For the text-containing cell, return its midpoint in [X, Y] coordinate format. 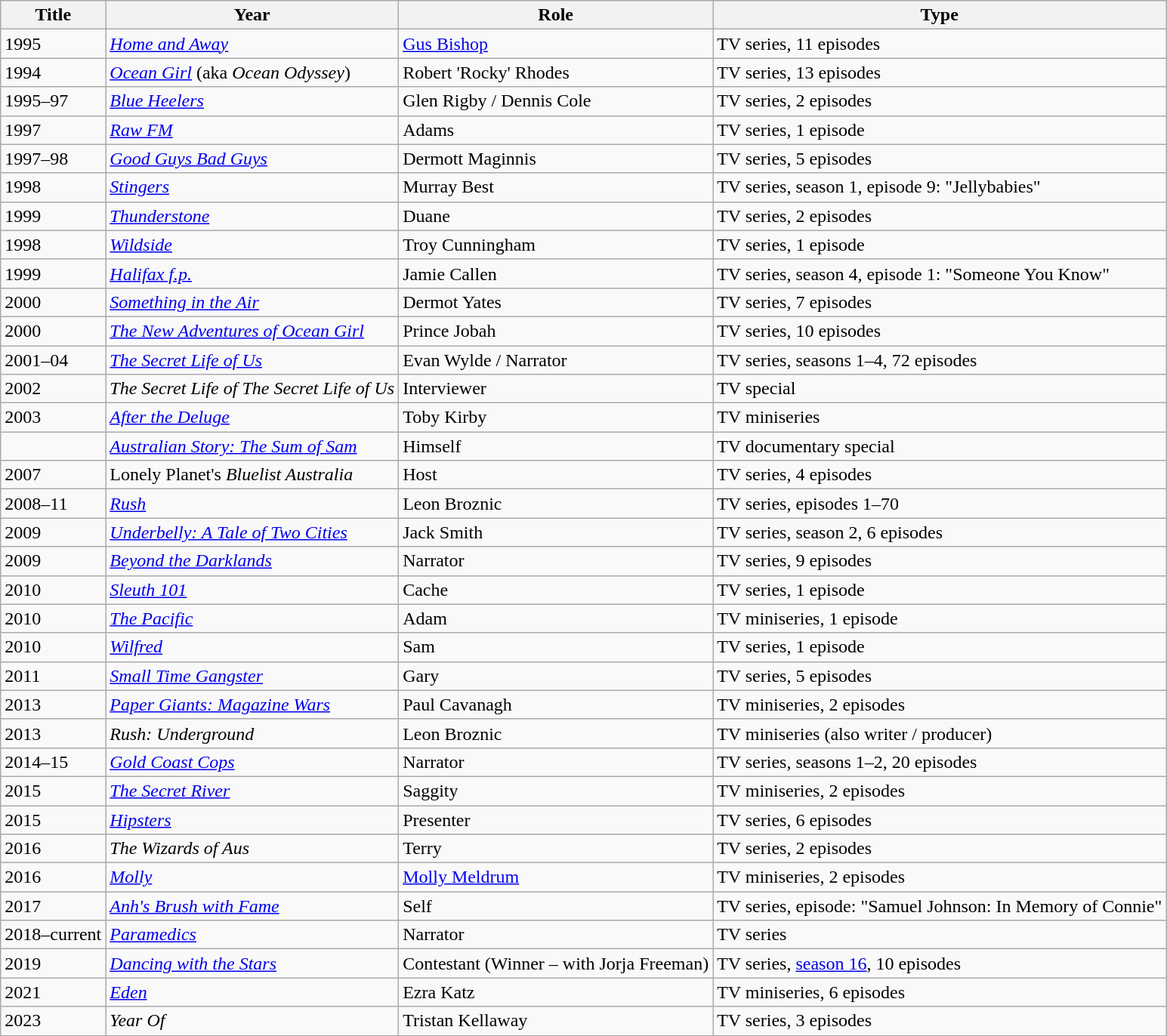
Underbelly: A Tale of Two Cities [252, 532]
Role [556, 15]
TV miniseries, 6 episodes [940, 992]
Halifax f.p. [252, 273]
Gary [556, 676]
Duane [556, 216]
1995 [53, 44]
Sleuth 101 [252, 590]
Saggity [556, 791]
2002 [53, 389]
Glen Rigby / Dennis Cole [556, 101]
Murray Best [556, 187]
Raw FM [252, 130]
The Secret Life of Us [252, 360]
TV series, 13 episodes [940, 72]
TV miniseries, 1 episode [940, 618]
Eden [252, 992]
Molly [252, 877]
Small Time Gangster [252, 676]
TV series [940, 935]
The New Adventures of Ocean Girl [252, 331]
2019 [53, 964]
Rush: Underground [252, 733]
TV series, 11 episodes [940, 44]
The Pacific [252, 618]
Ezra Katz [556, 992]
TV series, episodes 1–70 [940, 504]
Thunderstone [252, 216]
Australian Story: The Sum of Sam [252, 446]
TV series, seasons 1–4, 72 episodes [940, 360]
Anh's Brush with Fame [252, 906]
Host [556, 475]
Paul Cavanagh [556, 705]
TV series, episode: "Samuel Johnson: In Memory of Connie" [940, 906]
Rush [252, 504]
TV series, season 16, 10 episodes [940, 964]
TV series, 10 episodes [940, 331]
Sam [556, 647]
Year [252, 15]
Jack Smith [556, 532]
Lonely Planet's Bluelist Australia [252, 475]
Molly Meldrum [556, 877]
Troy Cunningham [556, 245]
Dermot Yates [556, 302]
TV series, seasons 1–2, 20 episodes [940, 762]
Interviewer [556, 389]
Jamie Callen [556, 273]
Paper Giants: Magazine Wars [252, 705]
Prince Jobah [556, 331]
2011 [53, 676]
Title [53, 15]
Blue Heelers [252, 101]
Stingers [252, 187]
Gus Bishop [556, 44]
TV miniseries [940, 418]
TV special [940, 389]
Type [940, 15]
Contestant (Winner – with Jorja Freeman) [556, 964]
Hipsters [252, 819]
1995–97 [53, 101]
TV series, season 1, episode 9: "Jellybabies" [940, 187]
TV series, 9 episodes [940, 561]
TV miniseries (also writer / producer) [940, 733]
Presenter [556, 819]
2023 [53, 1021]
Paramedics [252, 935]
Dancing with the Stars [252, 964]
Dermott Maginnis [556, 159]
Adams [556, 130]
Gold Coast Cops [252, 762]
Evan Wylde / Narrator [556, 360]
2018–current [53, 935]
Cache [556, 590]
TV series, 3 episodes [940, 1021]
The Secret Life of The Secret Life of Us [252, 389]
2001–04 [53, 360]
2017 [53, 906]
Beyond the Darklands [252, 561]
2014–15 [53, 762]
After the Deluge [252, 418]
Adam [556, 618]
Terry [556, 849]
Tristan Kellaway [556, 1021]
Ocean Girl (aka Ocean Odyssey) [252, 72]
2008–11 [53, 504]
Good Guys Bad Guys [252, 159]
Something in the Air [252, 302]
Self [556, 906]
Wilfred [252, 647]
The Wizards of Aus [252, 849]
2007 [53, 475]
1997–98 [53, 159]
1994 [53, 72]
1997 [53, 130]
2003 [53, 418]
TV series, 4 episodes [940, 475]
TV series, season 2, 6 episodes [940, 532]
TV series, 7 episodes [940, 302]
TV series, 6 episodes [940, 819]
Himself [556, 446]
Robert 'Rocky' Rhodes [556, 72]
Home and Away [252, 44]
TV documentary special [940, 446]
2021 [53, 992]
Year Of [252, 1021]
TV series, season 4, episode 1: "Someone You Know" [940, 273]
Toby Kirby [556, 418]
Wildside [252, 245]
The Secret River [252, 791]
